Identify which cell holds the provided text, then report its (X, Y) central coordinate. 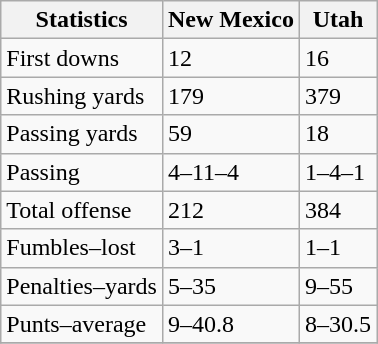
Fumbles–lost (82, 248)
18 (338, 134)
Penalties–yards (82, 286)
New Mexico (230, 20)
Punts–average (82, 324)
8–30.5 (338, 324)
16 (338, 58)
1–1 (338, 248)
384 (338, 210)
212 (230, 210)
379 (338, 96)
4–11–4 (230, 172)
First downs (82, 58)
Passing (82, 172)
5–35 (230, 286)
9–40.8 (230, 324)
Passing yards (82, 134)
Rushing yards (82, 96)
59 (230, 134)
12 (230, 58)
Utah (338, 20)
Total offense (82, 210)
Statistics (82, 20)
1–4–1 (338, 172)
3–1 (230, 248)
9–55 (338, 286)
179 (230, 96)
